Return the [x, y] coordinate for the center point of the cell that contains the specified text.  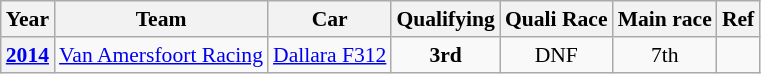
3rd [445, 55]
Qualifying [445, 19]
Ref [738, 19]
Car [330, 19]
Quali Race [556, 19]
Team [161, 19]
Dallara F312 [330, 55]
Main race [665, 19]
DNF [556, 55]
Year [28, 19]
2014 [28, 55]
7th [665, 55]
Van Amersfoort Racing [161, 55]
